Scan for the cell matching the given text and deliver its [x, y] coordinate at center. 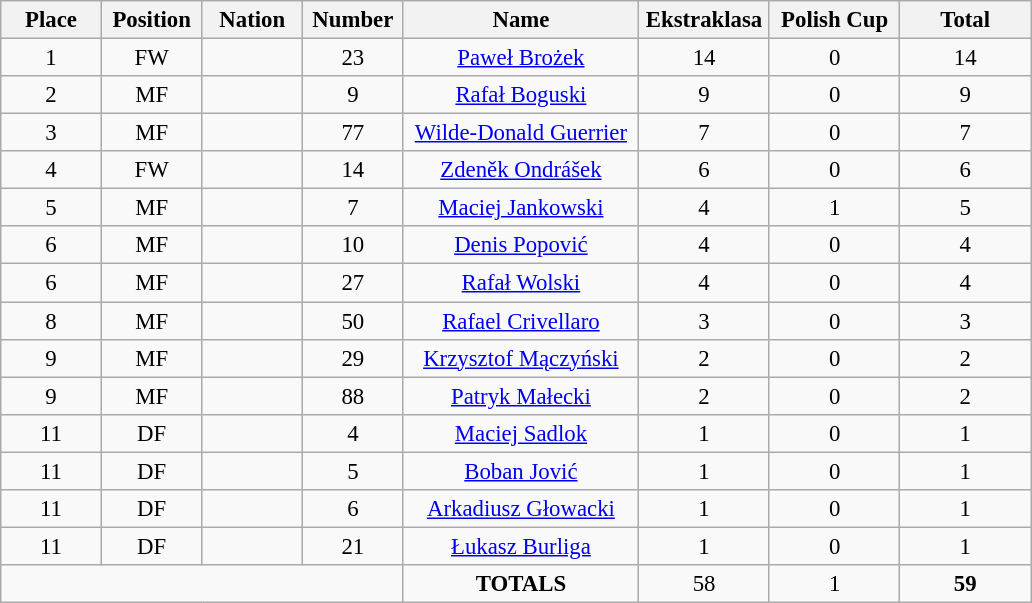
27 [354, 283]
Paweł Brożek [521, 58]
TOTALS [521, 584]
Rafael Crivellaro [521, 321]
Maciej Jankowski [521, 208]
Łukasz Burliga [521, 546]
23 [354, 58]
88 [354, 396]
Place [52, 20]
Position [152, 20]
Rafał Boguski [521, 95]
8 [52, 321]
50 [354, 321]
Name [521, 20]
Patryk Małecki [521, 396]
Number [354, 20]
Zdeněk Ondrášek [521, 170]
Krzysztof Mączyński [521, 358]
59 [966, 584]
Rafał Wolski [521, 283]
Wilde-Donald Guerrier [521, 133]
Boban Jović [521, 471]
10 [354, 245]
77 [354, 133]
Ekstraklasa [704, 20]
21 [354, 546]
Nation [252, 20]
Polish Cup [834, 20]
29 [354, 358]
Maciej Sadlok [521, 433]
Denis Popović [521, 245]
58 [704, 584]
Total [966, 20]
Arkadiusz Głowacki [521, 509]
